Output the (x, y) coordinate of the center of the cell containing the given text.  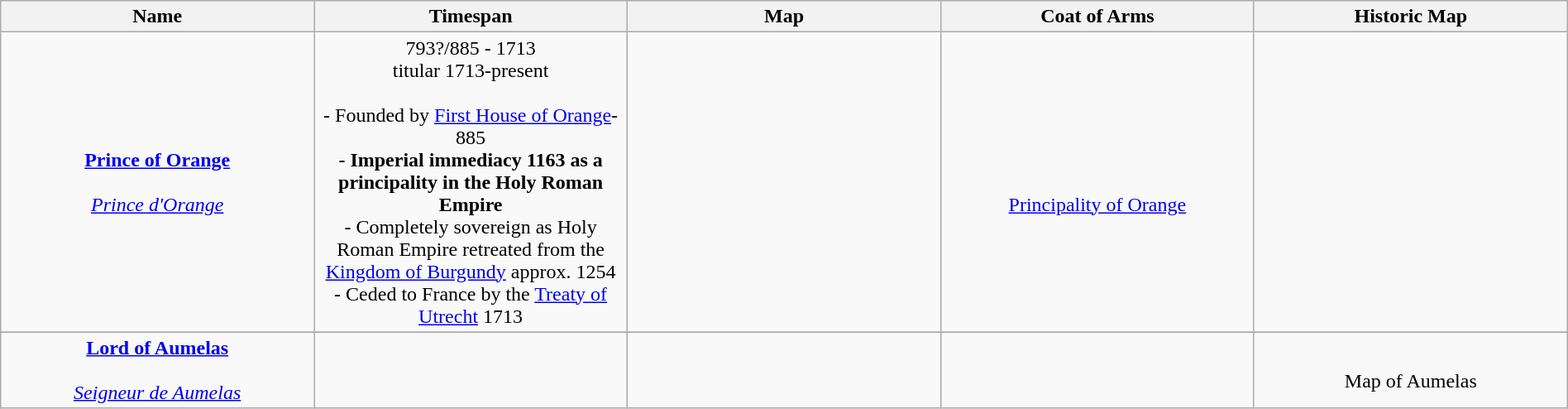
Map of Aumelas (1411, 370)
Lord of AumelasSeigneur de Aumelas (157, 370)
Prince of OrangePrince d'Orange (157, 182)
Principality of Orange (1097, 182)
Name (157, 17)
Timespan (471, 17)
Map (784, 17)
Historic Map (1411, 17)
Coat of Arms (1097, 17)
